Capture the cell that displays the provided text and extract its [X, Y] central coordinate. 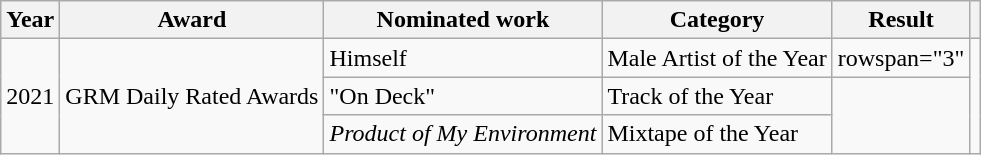
Male Artist of the Year [717, 58]
Result [901, 20]
"On Deck" [463, 96]
Award [192, 20]
Product of My Environment [463, 134]
Nominated work [463, 20]
Track of the Year [717, 96]
2021 [30, 96]
rowspan="3" [901, 58]
GRM Daily Rated Awards [192, 96]
Mixtape of the Year [717, 134]
Himself [463, 58]
Category [717, 20]
Year [30, 20]
